Output the [X, Y] coordinate of the center of the cell containing the given text.  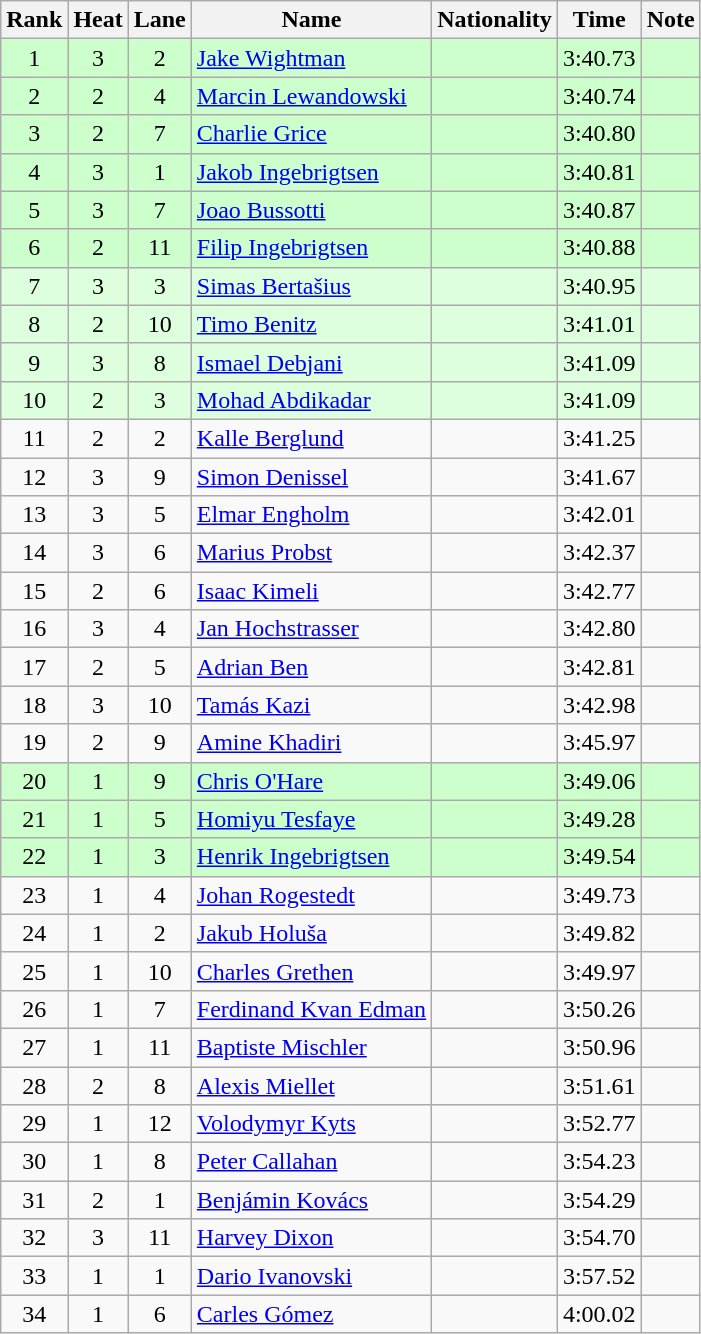
3:40.88 [599, 248]
3:40.74 [599, 96]
Marius Probst [311, 553]
Baptiste Mischler [311, 1047]
31 [34, 1200]
3:50.26 [599, 1009]
3:42.77 [599, 591]
32 [34, 1238]
3:50.96 [599, 1047]
3:41.67 [599, 477]
3:42.80 [599, 629]
Timo Benitz [311, 324]
Ismael Debjani [311, 362]
17 [34, 667]
Peter Callahan [311, 1162]
3:41.01 [599, 324]
15 [34, 591]
30 [34, 1162]
Heat [98, 20]
3:49.82 [599, 933]
Charles Grethen [311, 971]
Rank [34, 20]
Jakob Ingebrigtsen [311, 172]
14 [34, 553]
3:42.37 [599, 553]
Alexis Miellet [311, 1085]
20 [34, 781]
3:54.23 [599, 1162]
Adrian Ben [311, 667]
Dario Ivanovski [311, 1276]
22 [34, 857]
Johan Rogestedt [311, 895]
Tamás Kazi [311, 705]
Harvey Dixon [311, 1238]
23 [34, 895]
3:49.73 [599, 895]
3:49.28 [599, 819]
28 [34, 1085]
Jan Hochstrasser [311, 629]
Mohad Abdikadar [311, 400]
29 [34, 1124]
3:41.25 [599, 438]
Marcin Lewandowski [311, 96]
Ferdinand Kvan Edman [311, 1009]
3:40.95 [599, 286]
Name [311, 20]
24 [34, 933]
Jakub Holuša [311, 933]
Carles Gómez [311, 1314]
3:54.29 [599, 1200]
25 [34, 971]
Henrik Ingebrigtsen [311, 857]
Kalle Berglund [311, 438]
3:51.61 [599, 1085]
3:57.52 [599, 1276]
3:40.87 [599, 210]
19 [34, 743]
34 [34, 1314]
Homiyu Tesfaye [311, 819]
3:40.73 [599, 58]
13 [34, 515]
Benjámin Kovács [311, 1200]
3:42.81 [599, 667]
Filip Ingebrigtsen [311, 248]
3:40.81 [599, 172]
27 [34, 1047]
16 [34, 629]
3:49.97 [599, 971]
Lane [160, 20]
Charlie Grice [311, 134]
3:52.77 [599, 1124]
Chris O'Hare [311, 781]
Amine Khadiri [311, 743]
Nationality [495, 20]
3:40.80 [599, 134]
3:45.97 [599, 743]
Simon Denissel [311, 477]
3:54.70 [599, 1238]
3:42.01 [599, 515]
21 [34, 819]
Note [670, 20]
26 [34, 1009]
Volodymyr Kyts [311, 1124]
3:49.06 [599, 781]
18 [34, 705]
33 [34, 1276]
Isaac Kimeli [311, 591]
Elmar Engholm [311, 515]
Simas Bertašius [311, 286]
Jake Wightman [311, 58]
3:42.98 [599, 705]
4:00.02 [599, 1314]
Joao Bussotti [311, 210]
Time [599, 20]
3:49.54 [599, 857]
